For the text-containing cell, return its midpoint in (x, y) coordinate format. 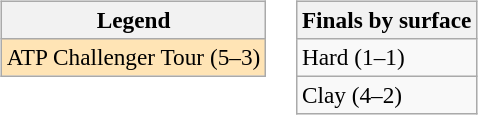
ATP Challenger Tour (5–3) (133, 57)
Clay (4–2) (387, 95)
Finals by surface (387, 20)
Legend (133, 20)
Hard (1–1) (387, 57)
